Return the [x, y] coordinate for the center point of the cell that contains the specified text.  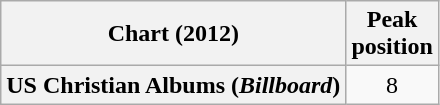
Chart (2012) [174, 34]
Peakposition [392, 34]
US Christian Albums (Billboard) [174, 85]
8 [392, 85]
